Detect which cell encompasses the target text, then output its (x, y) center coordinate. 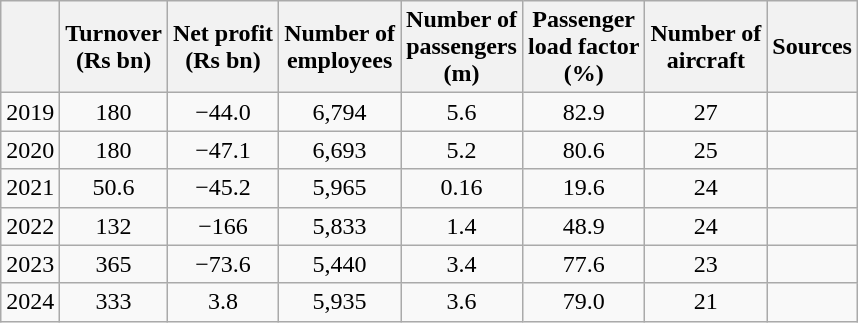
79.0 (583, 302)
Number ofemployees (340, 47)
5,965 (340, 188)
−166 (222, 226)
5.2 (462, 150)
5,833 (340, 226)
Number ofpassengers(m) (462, 47)
2023 (30, 264)
333 (114, 302)
48.9 (583, 226)
3.6 (462, 302)
−73.6 (222, 264)
50.6 (114, 188)
2021 (30, 188)
−47.1 (222, 150)
Sources (812, 47)
2019 (30, 112)
21 (706, 302)
Turnover (Rs bn) (114, 47)
1.4 (462, 226)
2022 (30, 226)
0.16 (462, 188)
23 (706, 264)
2020 (30, 150)
82.9 (583, 112)
2024 (30, 302)
27 (706, 112)
3.4 (462, 264)
5,935 (340, 302)
Number ofaircraft (706, 47)
Passengerload factor(%) (583, 47)
25 (706, 150)
6,794 (340, 112)
Net profit (Rs bn) (222, 47)
5.6 (462, 112)
−45.2 (222, 188)
77.6 (583, 264)
3.8 (222, 302)
6,693 (340, 150)
−44.0 (222, 112)
132 (114, 226)
80.6 (583, 150)
19.6 (583, 188)
5,440 (340, 264)
365 (114, 264)
